For the text-containing cell, return its midpoint in [x, y] coordinate format. 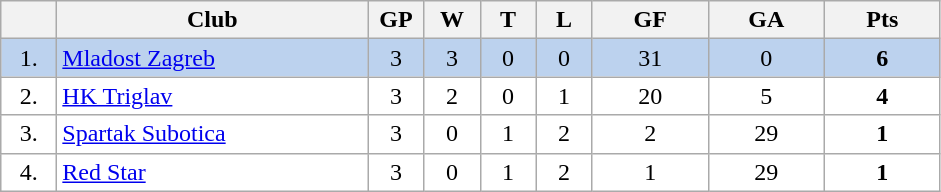
GP [396, 20]
W [452, 20]
GA [766, 20]
31 [650, 58]
20 [650, 96]
2. [29, 96]
L [564, 20]
Spartak Subotica [212, 134]
Club [212, 20]
GF [650, 20]
6 [882, 58]
3. [29, 134]
Red Star [212, 172]
T [508, 20]
5 [766, 96]
1. [29, 58]
Mladost Zagreb [212, 58]
4 [882, 96]
Pts [882, 20]
4. [29, 172]
HK Triglav [212, 96]
